For the text-containing cell, return its midpoint in (X, Y) coordinate format. 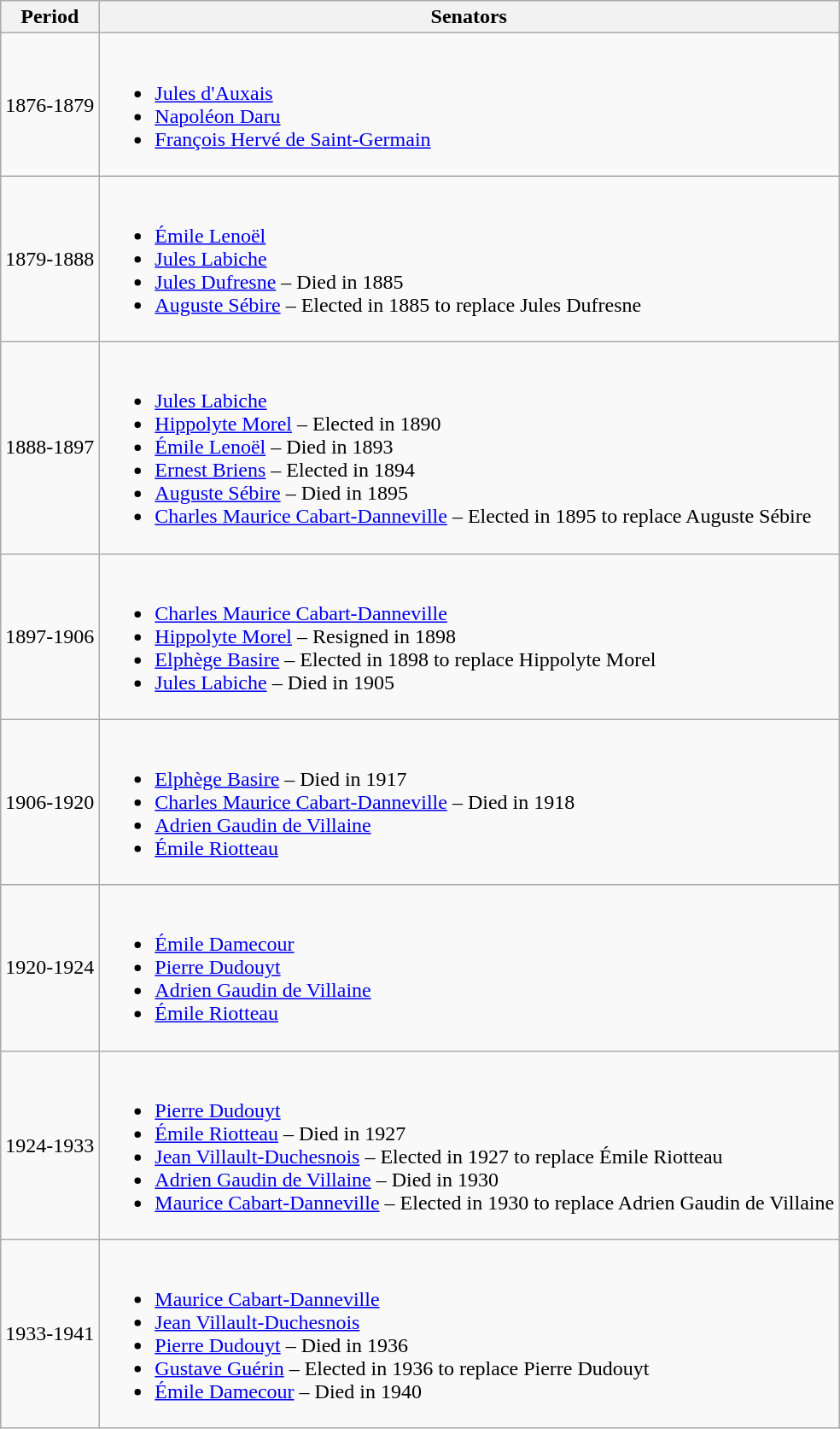
1924-1933 (50, 1145)
1897-1906 (50, 636)
Period (50, 17)
1888-1897 (50, 448)
Elphège Basire – Died in 1917Charles Maurice Cabart-Danneville – Died in 1918Adrien Gaudin de VillaineÉmile Riotteau (470, 802)
1906-1920 (50, 802)
Émile LenoëlJules LabicheJules Dufresne – Died in 1885Auguste Sébire – Elected in 1885 to replace Jules Dufresne (470, 259)
1920-1924 (50, 968)
1879-1888 (50, 259)
1876-1879 (50, 104)
1933-1941 (50, 1334)
Émile DamecourPierre DudouytAdrien Gaudin de VillaineÉmile Riotteau (470, 968)
Jules d'AuxaisNapoléon DaruFrançois Hervé de Saint-Germain (470, 104)
Senators (470, 17)
